Find where the given text appears and provide that cell's center as [x, y] coordinate. 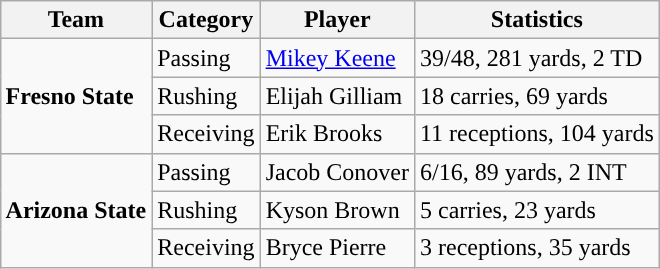
5 carries, 23 yards [536, 210]
Jacob Conover [337, 172]
39/48, 281 yards, 2 TD [536, 58]
Statistics [536, 20]
3 receptions, 35 yards [536, 248]
Erik Brooks [337, 134]
Arizona State [76, 210]
Category [206, 20]
Team [76, 20]
Player [337, 20]
Kyson Brown [337, 210]
11 receptions, 104 yards [536, 134]
Mikey Keene [337, 58]
6/16, 89 yards, 2 INT [536, 172]
18 carries, 69 yards [536, 96]
Bryce Pierre [337, 248]
Elijah Gilliam [337, 96]
Fresno State [76, 96]
